Identify which cell holds the provided text, then report its [X, Y] central coordinate. 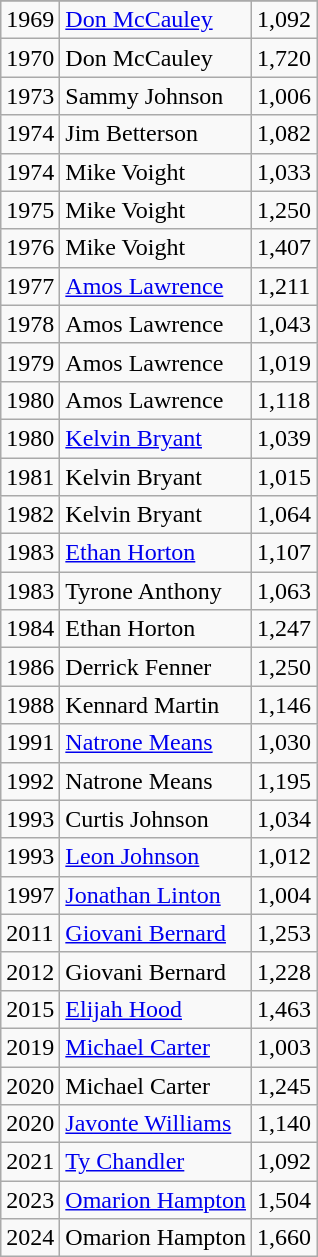
2021 [30, 1162]
1969 [30, 20]
1,140 [284, 1124]
Derrick Fenner [156, 667]
1,063 [284, 591]
2011 [30, 933]
Ty Chandler [156, 1162]
1,030 [284, 743]
1,015 [284, 477]
1,211 [284, 286]
2024 [30, 1238]
1,034 [284, 819]
1,228 [284, 971]
Kennard Martin [156, 705]
1,720 [284, 58]
1,033 [284, 172]
1,003 [284, 1047]
1992 [30, 781]
1,660 [284, 1238]
1991 [30, 743]
1977 [30, 286]
1,253 [284, 933]
1,245 [284, 1085]
1973 [30, 96]
2023 [30, 1200]
1975 [30, 210]
Curtis Johnson [156, 819]
1,039 [284, 438]
1,146 [284, 705]
Leon Johnson [156, 857]
Javonte Williams [156, 1124]
Tyrone Anthony [156, 591]
1,407 [284, 248]
1,019 [284, 362]
1,064 [284, 515]
1984 [30, 629]
1986 [30, 667]
1978 [30, 324]
1,043 [284, 324]
1982 [30, 515]
1,006 [284, 96]
1981 [30, 477]
1997 [30, 895]
Sammy Johnson [156, 96]
1,195 [284, 781]
1,004 [284, 895]
1979 [30, 362]
1,118 [284, 400]
Jonathan Linton [156, 895]
1,247 [284, 629]
Elijah Hood [156, 1009]
Jim Betterson [156, 134]
1988 [30, 705]
1,463 [284, 1009]
1970 [30, 58]
2015 [30, 1009]
1,082 [284, 134]
2019 [30, 1047]
1,012 [284, 857]
1976 [30, 248]
1,504 [284, 1200]
2012 [30, 971]
1,107 [284, 553]
